For the text-containing cell, return its midpoint in [x, y] coordinate format. 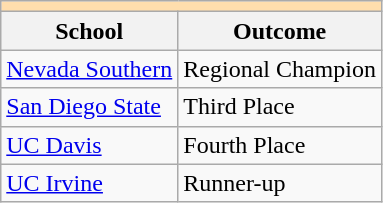
Third Place [280, 107]
Outcome [280, 31]
Runner-up [280, 183]
UC Davis [90, 145]
San Diego State [90, 107]
Nevada Southern [90, 69]
Fourth Place [280, 145]
School [90, 31]
UC Irvine [90, 183]
Regional Champion [280, 69]
